Scan for the cell matching the given text and deliver its (x, y) coordinate at center. 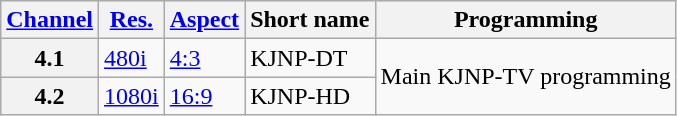
4:3 (204, 58)
1080i (132, 96)
Main KJNP-TV programming (526, 77)
Short name (310, 20)
Channel (50, 20)
Res. (132, 20)
Programming (526, 20)
4.1 (50, 58)
KJNP-DT (310, 58)
KJNP-HD (310, 96)
480i (132, 58)
Aspect (204, 20)
4.2 (50, 96)
16:9 (204, 96)
